Return [x, y] of the center of cell containing provided text 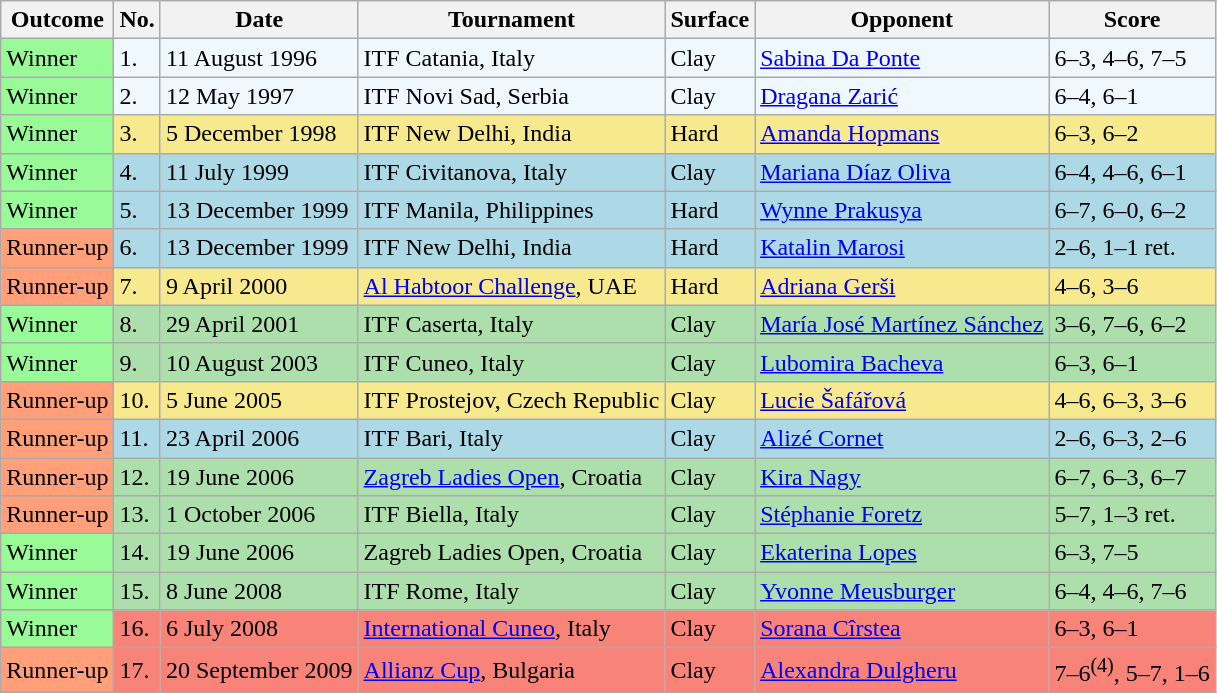
2–6, 1–1 ret. [1132, 248]
2–6, 6–3, 2–6 [1132, 438]
Stéphanie Foretz [902, 515]
12 May 1997 [259, 96]
7–6(4), 5–7, 1–6 [1132, 670]
Amanda Hopmans [902, 134]
Opponent [902, 20]
6–3, 4–6, 7–5 [1132, 58]
Alizé Cornet [902, 438]
ITF Prostejov, Czech Republic [512, 400]
11. [137, 438]
4. [137, 172]
12. [137, 477]
ITF Caserta, Italy [512, 324]
Tournament [512, 20]
17. [137, 670]
Outcome [58, 20]
Adriana Gerši [902, 286]
2. [137, 96]
ITF Biella, Italy [512, 515]
11 July 1999 [259, 172]
4–6, 3–6 [1132, 286]
ITF Catania, Italy [512, 58]
6–3, 6–2 [1132, 134]
6–3, 7–5 [1132, 553]
Score [1132, 20]
ITF Cuneo, Italy [512, 362]
6–4, 6–1 [1132, 96]
Sabina Da Ponte [902, 58]
5 December 1998 [259, 134]
23 April 2006 [259, 438]
ITF Novi Sad, Serbia [512, 96]
Date [259, 20]
16. [137, 629]
1 October 2006 [259, 515]
20 September 2009 [259, 670]
Allianz Cup, Bulgaria [512, 670]
8. [137, 324]
10 August 2003 [259, 362]
11 August 1996 [259, 58]
ITF Civitanova, Italy [512, 172]
3. [137, 134]
6 July 2008 [259, 629]
5–7, 1–3 ret. [1132, 515]
13. [137, 515]
6–4, 4–6, 6–1 [1132, 172]
International Cuneo, Italy [512, 629]
10. [137, 400]
Wynne Prakusya [902, 210]
Mariana Díaz Oliva [902, 172]
5 June 2005 [259, 400]
9. [137, 362]
María José Martínez Sánchez [902, 324]
6–7, 6–0, 6–2 [1132, 210]
Lucie Šafářová [902, 400]
6–7, 6–3, 6–7 [1132, 477]
Surface [710, 20]
Lubomira Bacheva [902, 362]
ITF Bari, Italy [512, 438]
Dragana Zarić [902, 96]
14. [137, 553]
6. [137, 248]
7. [137, 286]
Alexandra Dulgheru [902, 670]
5. [137, 210]
Yvonne Meusburger [902, 591]
3–6, 7–6, 6–2 [1132, 324]
8 June 2008 [259, 591]
6–4, 4–6, 7–6 [1132, 591]
Katalin Marosi [902, 248]
Ekaterina Lopes [902, 553]
15. [137, 591]
Al Habtoor Challenge, UAE [512, 286]
9 April 2000 [259, 286]
1. [137, 58]
ITF Rome, Italy [512, 591]
Kira Nagy [902, 477]
Sorana Cîrstea [902, 629]
No. [137, 20]
4–6, 6–3, 3–6 [1132, 400]
ITF Manila, Philippines [512, 210]
29 April 2001 [259, 324]
